Pinpoint the cell where the given text exists, returning its (X, Y) midpoint coordinate. 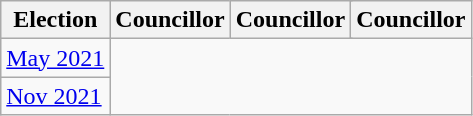
May 2021 (56, 58)
Nov 2021 (56, 96)
Election (56, 20)
